Detect which cell encompasses the target text, then output its (x, y) center coordinate. 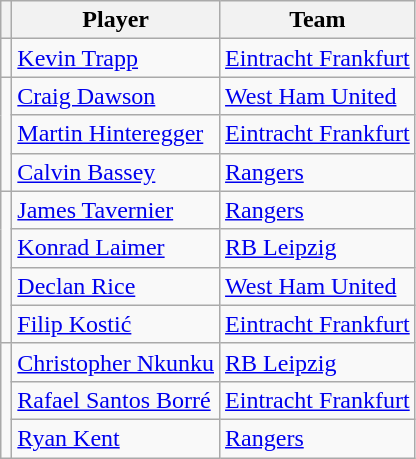
Team (318, 20)
Calvin Bassey (116, 172)
Rafael Santos Borré (116, 400)
Player (116, 20)
Christopher Nkunku (116, 362)
Filip Kostić (116, 324)
James Tavernier (116, 210)
Ryan Kent (116, 438)
Martin Hinteregger (116, 134)
Craig Dawson (116, 96)
Kevin Trapp (116, 58)
Declan Rice (116, 286)
Konrad Laimer (116, 248)
